Scan for the cell matching the given text and deliver its [X, Y] coordinate at center. 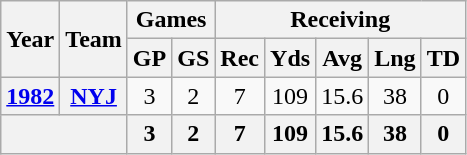
Avg [342, 58]
TD [443, 58]
Receiving [340, 20]
Team [94, 39]
Rec [240, 58]
Lng [395, 58]
NYJ [94, 96]
1982 [30, 96]
Yds [290, 58]
GP [149, 58]
Games [170, 20]
GS [194, 58]
Year [30, 39]
